Identify which cell holds the provided text, then report its (x, y) central coordinate. 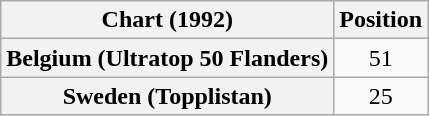
Position (381, 20)
Sweden (Topplistan) (168, 96)
25 (381, 96)
Belgium (Ultratop 50 Flanders) (168, 58)
51 (381, 58)
Chart (1992) (168, 20)
